Locate the cell with the specified text and output its [x, y] center coordinate. 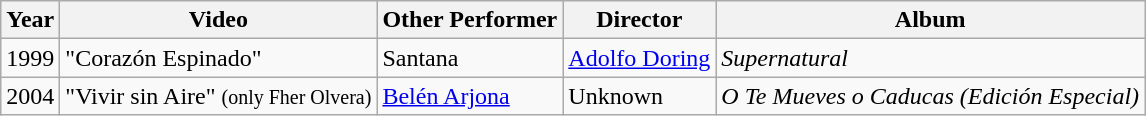
O Te Mueves o Caducas (Edición Especial) [930, 96]
1999 [30, 58]
Adolfo Doring [640, 58]
Unknown [640, 96]
Santana [470, 58]
Album [930, 20]
Video [218, 20]
"Vivir sin Aire" (only Fher Olvera) [218, 96]
Belén Arjona [470, 96]
Year [30, 20]
2004 [30, 96]
Other Performer [470, 20]
Director [640, 20]
Supernatural [930, 58]
"Corazón Espinado" [218, 58]
